Locate the cell with the specified text and output its (X, Y) center coordinate. 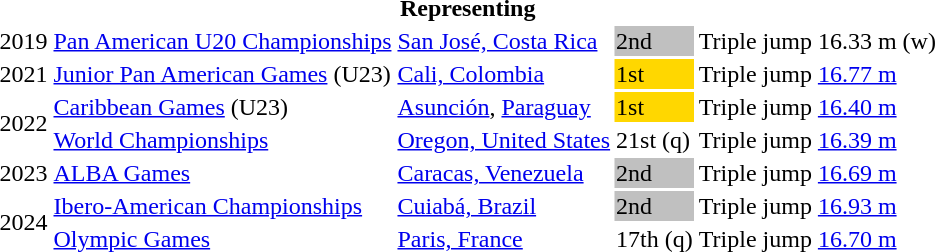
Cuiabá, Brazil (504, 206)
Ibero-American Championships (222, 206)
Caribbean Games (U23) (222, 107)
Caracas, Venezuela (504, 173)
World Championships (222, 140)
21st (q) (655, 140)
Junior Pan American Games (U23) (222, 74)
San José, Costa Rica (504, 41)
Cali, Colombia (504, 74)
ALBA Games (222, 173)
Oregon, United States (504, 140)
Asunción, Paraguay (504, 107)
Pan American U20 Championships (222, 41)
